Find where the given text appears and provide that cell's center as (x, y) coordinate. 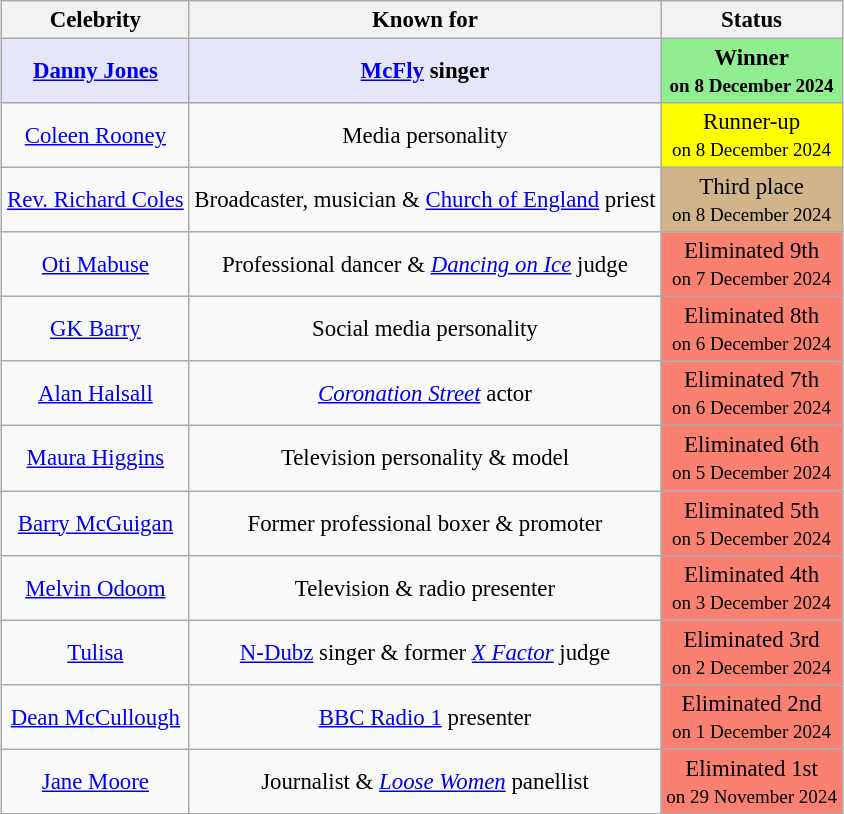
Danny Jones (96, 70)
Broadcaster, musician & Church of England priest (425, 200)
Winneron 8 December 2024 (752, 70)
BBC Radio 1 presenter (425, 716)
Television personality & model (425, 458)
Eliminated 1ston 29 November 2024 (752, 782)
Dean McCullough (96, 716)
Professional dancer & Dancing on Ice judge (425, 264)
Eliminated 4thon 3 December 2024 (752, 588)
N-Dubz singer & former X Factor judge (425, 652)
Melvin Odoom (96, 588)
Alan Halsall (96, 394)
Eliminated 3rdon 2 December 2024 (752, 652)
Jane Moore (96, 782)
Maura Higgins (96, 458)
Third placeon 8 December 2024 (752, 200)
Social media personality (425, 330)
Eliminated 8thon 6 December 2024 (752, 330)
Eliminated 6thon 5 December 2024 (752, 458)
McFly singer (425, 70)
Runner-upon 8 December 2024 (752, 136)
Rev. Richard Coles (96, 200)
Eliminated 2ndon 1 December 2024 (752, 716)
Celebrity (96, 20)
Television & radio presenter (425, 588)
Coleen Rooney (96, 136)
Tulisa (96, 652)
Oti Mabuse (96, 264)
Media personality (425, 136)
Known for (425, 20)
Eliminated 7thon 6 December 2024 (752, 394)
Eliminated 5thon 5 December 2024 (752, 522)
Journalist & Loose Women panellist (425, 782)
Coronation Street actor (425, 394)
Barry McGuigan (96, 522)
Former professional boxer & promoter (425, 522)
Status (752, 20)
GK Barry (96, 330)
Eliminated 9thon 7 December 2024 (752, 264)
